From the cell containing the given text, extract its center point as (x, y) coordinate. 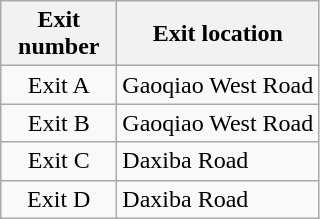
Exit B (59, 123)
Exit C (59, 161)
Exit D (59, 199)
Exit A (59, 85)
Exit location (218, 34)
Exit number (59, 34)
